Capture the cell that displays the provided text and extract its [X, Y] central coordinate. 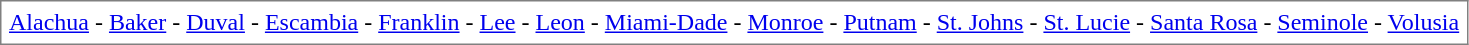
Alachua - Baker - Duval - Escambia - Franklin - Lee - Leon - Miami-Dade - Monroe - Putnam - St. Johns - St. Lucie - Santa Rosa - Seminole - Volusia [734, 23]
